Detect which cell encompasses the target text, then output its [x, y] center coordinate. 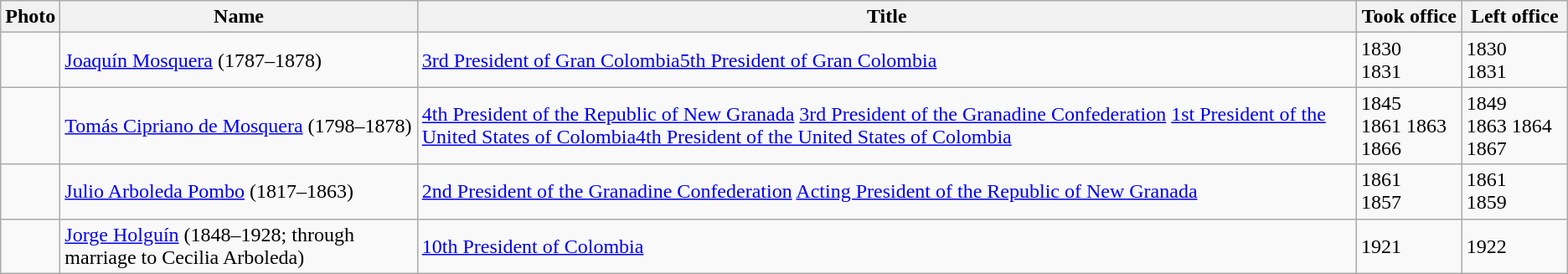
Name [239, 17]
10th President of Colombia [886, 246]
18611859 [1514, 191]
18451861 1863 1866 [1409, 126]
2nd President of the Granadine Confederation Acting President of the Republic of New Granada [886, 191]
Joaquín Mosquera (1787–1878) [239, 60]
18491863 1864 1867 [1514, 126]
Left office [1514, 17]
18611857 [1409, 191]
Took office [1409, 17]
3rd President of Gran Colombia5th President of Gran Colombia [886, 60]
1922 [1514, 246]
1921 [1409, 246]
Photo [30, 17]
Title [886, 17]
Jorge Holguín (1848–1928; through marriage to Cecilia Arboleda) [239, 246]
Julio Arboleda Pombo (1817–1863) [239, 191]
Tomás Cipriano de Mosquera (1798–1878) [239, 126]
